Identify which cell holds the provided text, then report its (x, y) central coordinate. 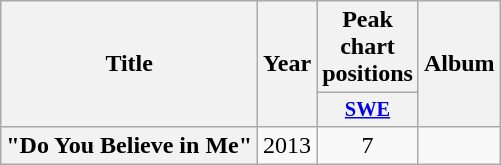
2013 (288, 145)
Album (459, 64)
Title (130, 64)
Year (288, 64)
7 (368, 145)
"Do You Believe in Me" (130, 145)
Peak chart positions (368, 47)
SWE (368, 110)
